Scan for the cell matching the given text and deliver its [X, Y] coordinate at center. 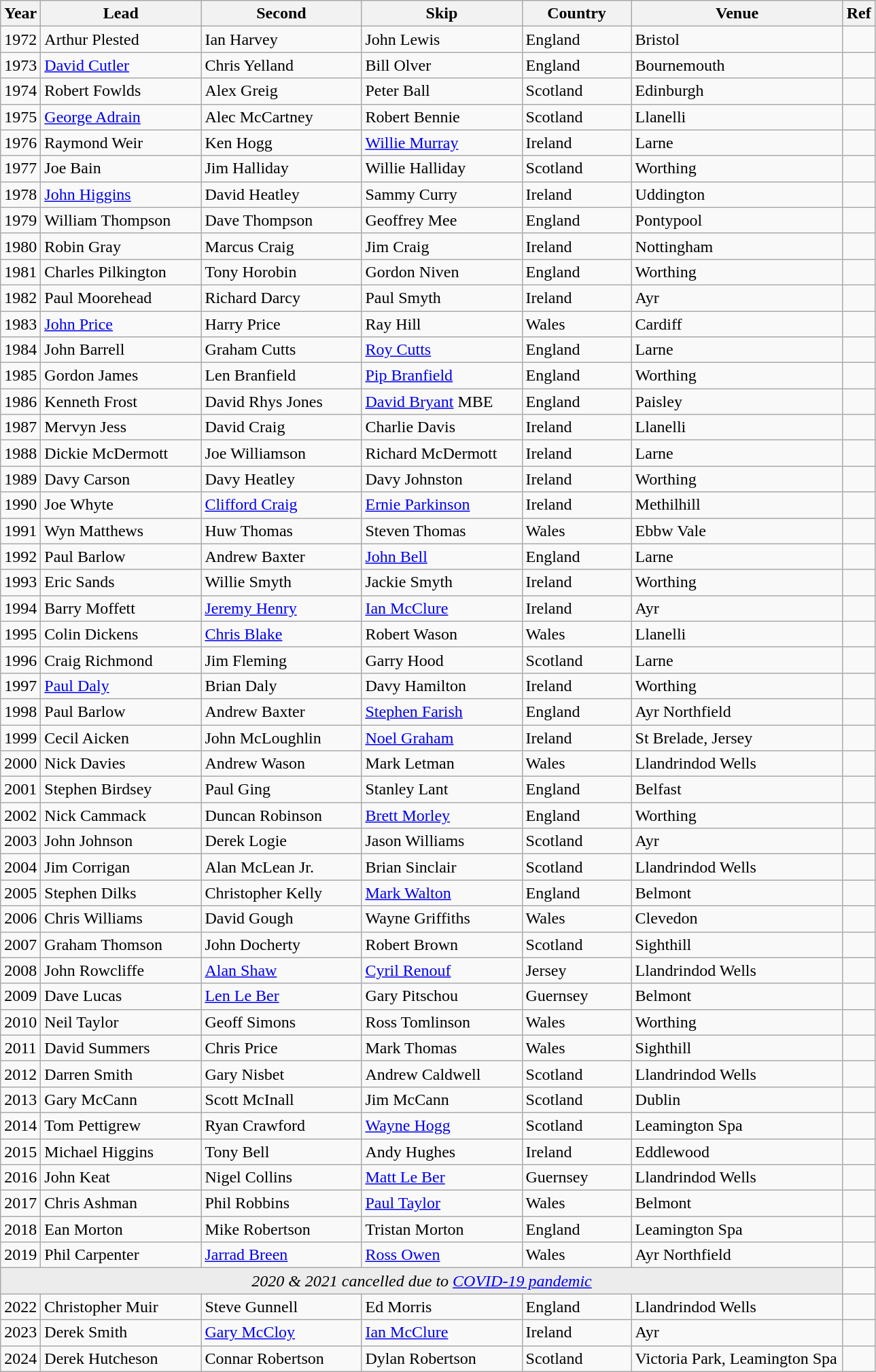
Christopher Muir [121, 1307]
1984 [20, 350]
Paul Taylor [442, 1203]
1997 [20, 686]
2023 [20, 1333]
John Keat [121, 1178]
Dave Thompson [281, 220]
2003 [20, 841]
2004 [20, 867]
Nick Davies [121, 764]
2010 [20, 1022]
2006 [20, 919]
1985 [20, 376]
Nick Cammack [121, 815]
Wayne Hogg [442, 1125]
1986 [20, 402]
David Bryant MBE [442, 402]
John Barrell [121, 350]
1981 [20, 272]
2008 [20, 970]
Robert Brown [442, 945]
John McLoughlin [281, 737]
Stanley Lant [442, 790]
2000 [20, 764]
Ed Morris [442, 1307]
Robert Wason [442, 634]
Jackie Smyth [442, 582]
1977 [20, 169]
2015 [20, 1152]
Dylan Robertson [442, 1358]
John Johnson [121, 841]
Gary McCloy [281, 1333]
Tony Horobin [281, 272]
Ross Tomlinson [442, 1022]
1982 [20, 298]
2022 [20, 1307]
Tristan Morton [442, 1229]
Dickie McDermott [121, 453]
Second [281, 14]
Bristol [737, 39]
Mike Robertson [281, 1229]
Geoffrey Mee [442, 220]
1976 [20, 143]
2024 [20, 1358]
1980 [20, 246]
John Rowcliffe [121, 970]
Cyril Renouf [442, 970]
1972 [20, 39]
1978 [20, 194]
Paul Moorehead [121, 298]
Cecil Aicken [121, 737]
Alan Shaw [281, 970]
Brian Daly [281, 686]
Ian Harvey [281, 39]
Andy Hughes [442, 1152]
Jarrad Breen [281, 1255]
Gary Pitschou [442, 996]
2013 [20, 1100]
Tom Pettigrew [121, 1125]
Duncan Robinson [281, 815]
Jason Williams [442, 841]
Chris Williams [121, 919]
Belfast [737, 790]
Stephen Birdsey [121, 790]
Mark Thomas [442, 1048]
Chris Yelland [281, 65]
Ernie Parkinson [442, 505]
Derek Logie [281, 841]
1987 [20, 427]
Year [20, 14]
1979 [20, 220]
Jim Halliday [281, 169]
Matt Le Ber [442, 1178]
1988 [20, 453]
John Price [121, 324]
1975 [20, 117]
2020 & 2021 cancelled due to COVID-19 pandemic [421, 1281]
1998 [20, 711]
Brett Morley [442, 815]
Graham Thomson [121, 945]
Colin Dickens [121, 634]
Phil Robbins [281, 1203]
Bournemouth [737, 65]
Noel Graham [442, 737]
Jim McCann [442, 1100]
Stephen Farish [442, 711]
Robin Gray [121, 246]
Garry Hood [442, 660]
Roy Cutts [442, 350]
Mark Letman [442, 764]
Darren Smith [121, 1074]
Steve Gunnell [281, 1307]
2017 [20, 1203]
John Bell [442, 557]
Charlie Davis [442, 427]
Alec McCartney [281, 117]
Gordon James [121, 376]
Joe Bain [121, 169]
Chris Blake [281, 634]
Ryan Crawford [281, 1125]
David Gough [281, 919]
Harry Price [281, 324]
Sammy Curry [442, 194]
Derek Hutcheson [121, 1358]
St Brelade, Jersey [737, 737]
Wayne Griffiths [442, 919]
Neil Taylor [121, 1022]
Davy Johnston [442, 479]
Mervyn Jess [121, 427]
2012 [20, 1074]
Jim Corrigan [121, 867]
Derek Smith [121, 1333]
2007 [20, 945]
Kenneth Frost [121, 402]
Barry Moffett [121, 608]
Pontypool [737, 220]
John Lewis [442, 39]
Len Le Ber [281, 996]
2019 [20, 1255]
Mark Walton [442, 893]
2002 [20, 815]
Ken Hogg [281, 143]
Gordon Niven [442, 272]
Marcus Craig [281, 246]
Raymond Weir [121, 143]
Bill Olver [442, 65]
2011 [20, 1048]
1973 [20, 65]
Ebbw Vale [737, 531]
Ean Morton [121, 1229]
Geoff Simons [281, 1022]
Gary McCann [121, 1100]
Robert Bennie [442, 117]
David Craig [281, 427]
Huw Thomas [281, 531]
Nigel Collins [281, 1178]
Steven Thomas [442, 531]
Arthur Plested [121, 39]
Michael Higgins [121, 1152]
Joe Whyte [121, 505]
Methilhill [737, 505]
George Adrain [121, 117]
Venue [737, 14]
Davy Heatley [281, 479]
Charles Pilkington [121, 272]
Clevedon [737, 919]
Peter Ball [442, 91]
Phil Carpenter [121, 1255]
Richard Darcy [281, 298]
1990 [20, 505]
1991 [20, 531]
Paul Ging [281, 790]
Willie Murray [442, 143]
Ross Owen [442, 1255]
Scott McInall [281, 1100]
Edinburgh [737, 91]
Craig Richmond [121, 660]
1996 [20, 660]
Len Branfield [281, 376]
David Summers [121, 1048]
Willie Halliday [442, 169]
Alex Greig [281, 91]
Stephen Dilks [121, 893]
Nottingham [737, 246]
John Higgins [121, 194]
Paul Smyth [442, 298]
Dublin [737, 1100]
1992 [20, 557]
Tony Bell [281, 1152]
Country [576, 14]
Cardiff [737, 324]
Uddington [737, 194]
Robert Fowlds [121, 91]
Ref [859, 14]
Lead [121, 14]
Brian Sinclair [442, 867]
Ray Hill [442, 324]
Eric Sands [121, 582]
Graham Cutts [281, 350]
Dave Lucas [121, 996]
Christopher Kelly [281, 893]
Jersey [576, 970]
David Heatley [281, 194]
1974 [20, 91]
Joe Williamson [281, 453]
Andrew Wason [281, 764]
Davy Carson [121, 479]
1999 [20, 737]
2009 [20, 996]
Jim Fleming [281, 660]
2018 [20, 1229]
Paisley [737, 402]
Davy Hamilton [442, 686]
Willie Smyth [281, 582]
Connar Robertson [281, 1358]
Eddlewood [737, 1152]
John Docherty [281, 945]
1983 [20, 324]
Andrew Caldwell [442, 1074]
1993 [20, 582]
Paul Daly [121, 686]
1994 [20, 608]
Wyn Matthews [121, 531]
Jim Craig [442, 246]
David Cutler [121, 65]
Jeremy Henry [281, 608]
David Rhys Jones [281, 402]
Clifford Craig [281, 505]
Pip Branfield [442, 376]
2014 [20, 1125]
Chris Ashman [121, 1203]
Gary Nisbet [281, 1074]
William Thompson [121, 220]
1989 [20, 479]
2001 [20, 790]
2005 [20, 893]
Alan McLean Jr. [281, 867]
Chris Price [281, 1048]
2016 [20, 1178]
1995 [20, 634]
Victoria Park, Leamington Spa [737, 1358]
Richard McDermott [442, 453]
Skip [442, 14]
